Extract the (x, y) coordinate from the center of the cell holding the provided text.  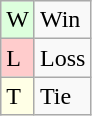
T (18, 96)
Tie (62, 96)
Win (62, 20)
Loss (62, 58)
W (18, 20)
L (18, 58)
